For the text-containing cell, return its midpoint in [x, y] coordinate format. 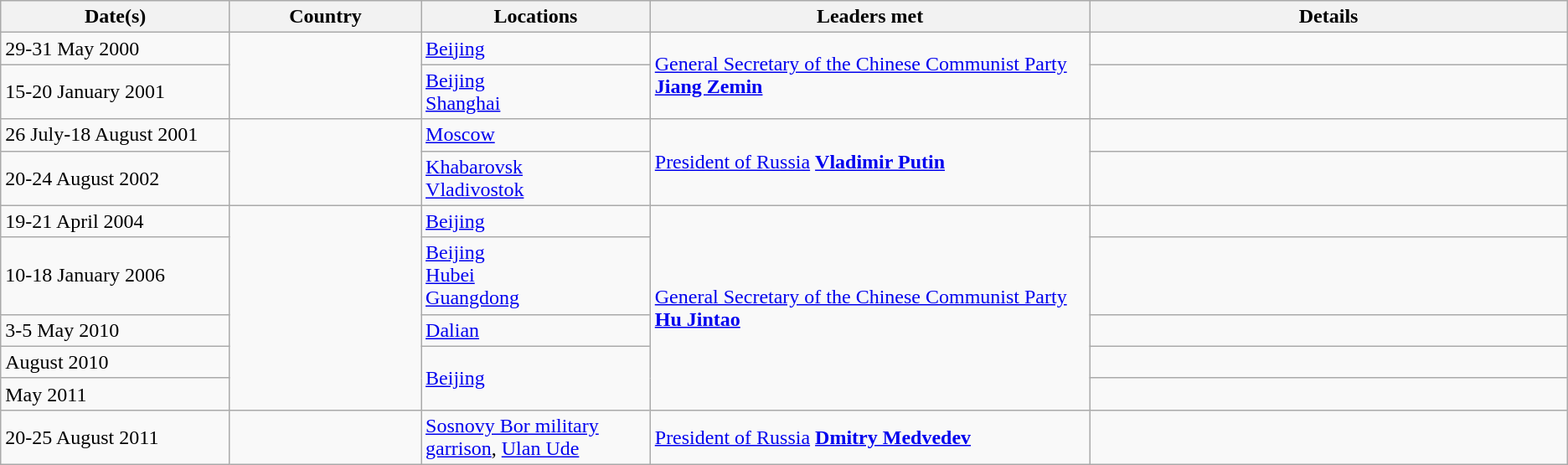
Leaders met [869, 17]
19-21 April 2004 [116, 221]
20-25 August 2011 [116, 437]
15-20 January 2001 [116, 92]
Details [1328, 17]
General Secretary of the Chinese Communist Party Jiang Zemin [869, 75]
26 July-18 August 2001 [116, 135]
President of Russia Vladimir Putin [869, 163]
3-5 May 2010 [116, 330]
29-31 May 2000 [116, 49]
Dalian [536, 330]
Sosnovy Bor military garrison, Ulan Ude [536, 437]
Date(s) [116, 17]
General Secretary of the Chinese Communist Party Hu Jintao [869, 307]
May 2011 [116, 394]
Locations [536, 17]
Moscow [536, 135]
August 2010 [116, 362]
BeijingHubeiGuangdong [536, 276]
10-18 January 2006 [116, 276]
20-24 August 2002 [116, 178]
President of Russia Dmitry Medvedev [869, 437]
Country [325, 17]
KhabarovskVladivostok [536, 178]
BeijingShanghai [536, 92]
